Identify which cell holds the provided text, then report its [X, Y] central coordinate. 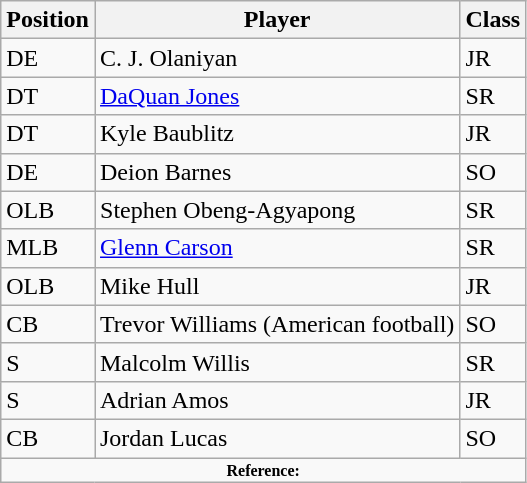
DaQuan Jones [276, 96]
C. J. Olaniyan [276, 58]
Reference: [264, 470]
Mike Hull [276, 286]
Adrian Amos [276, 400]
MLB [48, 248]
Glenn Carson [276, 248]
Player [276, 20]
Trevor Williams (American football) [276, 324]
Deion Barnes [276, 172]
Kyle Baublitz [276, 134]
Malcolm Willis [276, 362]
Position [48, 20]
Jordan Lucas [276, 438]
Class [493, 20]
Stephen Obeng-Agyapong [276, 210]
